Output the [x, y] coordinate of the center of the cell containing the given text.  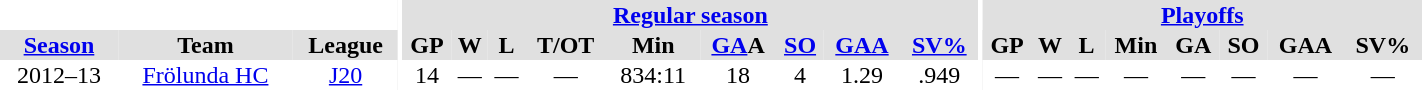
League [346, 45]
2012–13 [59, 75]
Regular season [690, 15]
18 [738, 75]
14 [426, 75]
T/OT [566, 45]
.949 [939, 75]
Season [59, 45]
Playoffs [1202, 15]
Frölunda HC [206, 75]
1.29 [862, 75]
834:11 [654, 75]
Team [206, 45]
4 [800, 75]
J20 [346, 75]
GA [1194, 45]
